Detect which cell encompasses the target text, then output its [X, Y] center coordinate. 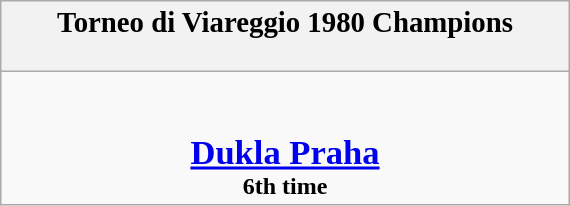
Dukla Praha6th time [284, 138]
Torneo di Viareggio 1980 Champions [284, 36]
